Determine the [X, Y] coordinate at the center of the cell enclosing the given text.  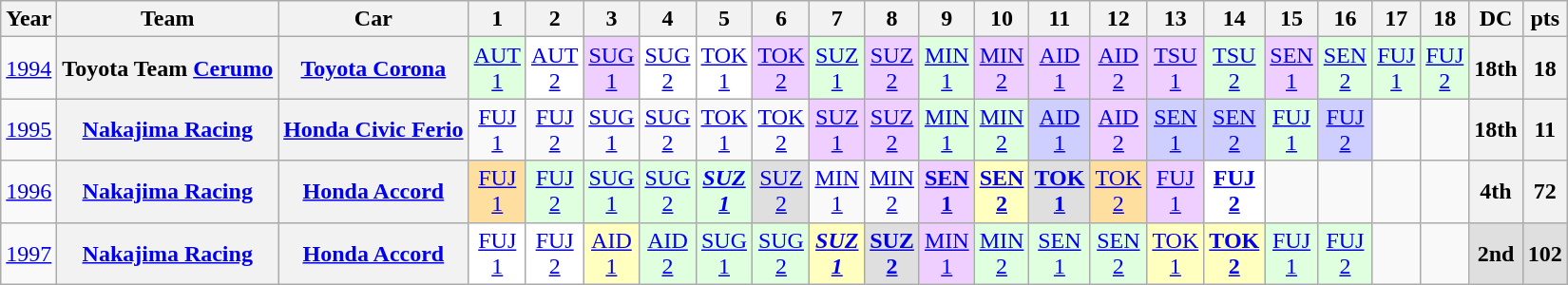
1996 [29, 192]
9 [947, 19]
TSU2 [1234, 68]
4 [667, 19]
2nd [1496, 253]
Year [29, 19]
1 [497, 19]
17 [1397, 19]
Car [373, 19]
102 [1545, 253]
AUT2 [554, 68]
14 [1234, 19]
13 [1176, 19]
10 [1002, 19]
AUT1 [497, 68]
Toyota Team Cerumo [167, 68]
1994 [29, 68]
5 [724, 19]
DC [1496, 19]
16 [1345, 19]
1995 [29, 129]
3 [612, 19]
pts [1545, 19]
Team [167, 19]
72 [1545, 192]
7 [837, 19]
12 [1119, 19]
2 [554, 19]
6 [781, 19]
TSU1 [1176, 68]
Toyota Corona [373, 68]
4th [1496, 192]
15 [1291, 19]
1997 [29, 253]
Honda Civic Ferio [373, 129]
8 [892, 19]
